Extract the [x, y] coordinate from the center of the cell holding the provided text.  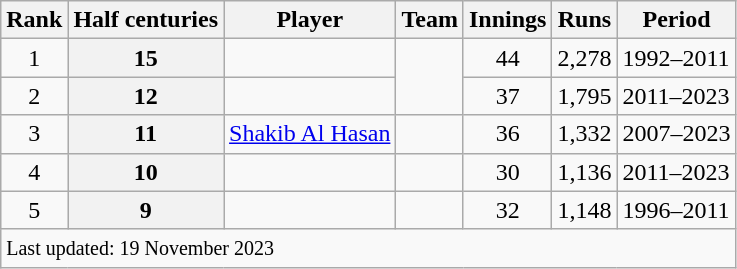
1,795 [584, 96]
Period [676, 20]
12 [146, 96]
Player [310, 20]
2007–2023 [676, 134]
9 [146, 210]
36 [507, 134]
2,278 [584, 58]
Team [430, 20]
4 [34, 172]
Runs [584, 20]
32 [507, 210]
1996–2011 [676, 210]
Innings [507, 20]
2 [34, 96]
1,148 [584, 210]
1992–2011 [676, 58]
44 [507, 58]
30 [507, 172]
10 [146, 172]
Shakib Al Hasan [310, 134]
37 [507, 96]
3 [34, 134]
1,136 [584, 172]
1 [34, 58]
1,332 [584, 134]
15 [146, 58]
Last updated: 19 November 2023 [368, 248]
Rank [34, 20]
11 [146, 134]
5 [34, 210]
Half centuries [146, 20]
